Determine the [X, Y] coordinate at the center of the cell enclosing the given text.  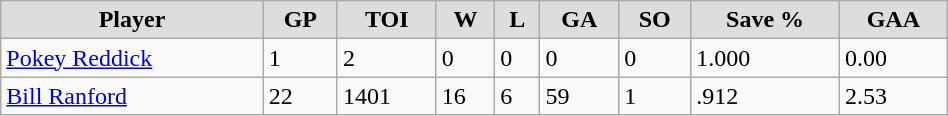
Bill Ranford [132, 96]
TOI [386, 20]
.912 [766, 96]
0.00 [893, 58]
GA [580, 20]
GP [300, 20]
L [518, 20]
2 [386, 58]
1.000 [766, 58]
1401 [386, 96]
Save % [766, 20]
SO [655, 20]
Player [132, 20]
GAA [893, 20]
W [466, 20]
22 [300, 96]
16 [466, 96]
6 [518, 96]
2.53 [893, 96]
Pokey Reddick [132, 58]
59 [580, 96]
